Detect which cell encompasses the target text, then output its (x, y) center coordinate. 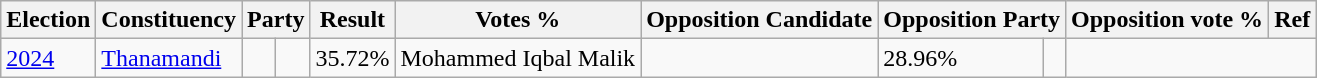
2024 (48, 58)
Ref (1292, 20)
Votes % (518, 20)
28.96% (961, 58)
Result (352, 20)
Thanamandi (169, 58)
Opposition Candidate (760, 20)
Party (276, 20)
Opposition Party (972, 20)
Constituency (169, 20)
Election (48, 20)
Mohammed Iqbal Malik (518, 58)
Opposition vote % (1168, 20)
35.72% (352, 58)
